Locate the cell with the specified text and output its (x, y) center coordinate. 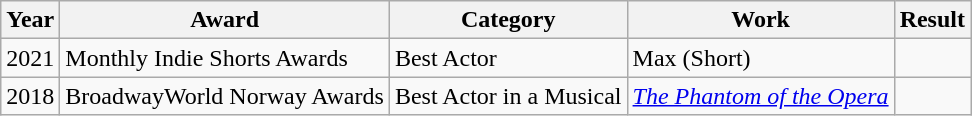
2018 (30, 96)
Best Actor (508, 58)
Max (Short) (760, 58)
Category (508, 20)
Work (760, 20)
The Phantom of the Opera (760, 96)
Best Actor in a Musical (508, 96)
BroadwayWorld Norway Awards (225, 96)
Monthly Indie Shorts Awards (225, 58)
Result (932, 20)
Year (30, 20)
Award (225, 20)
2021 (30, 58)
